Capture the cell that displays the provided text and extract its (X, Y) central coordinate. 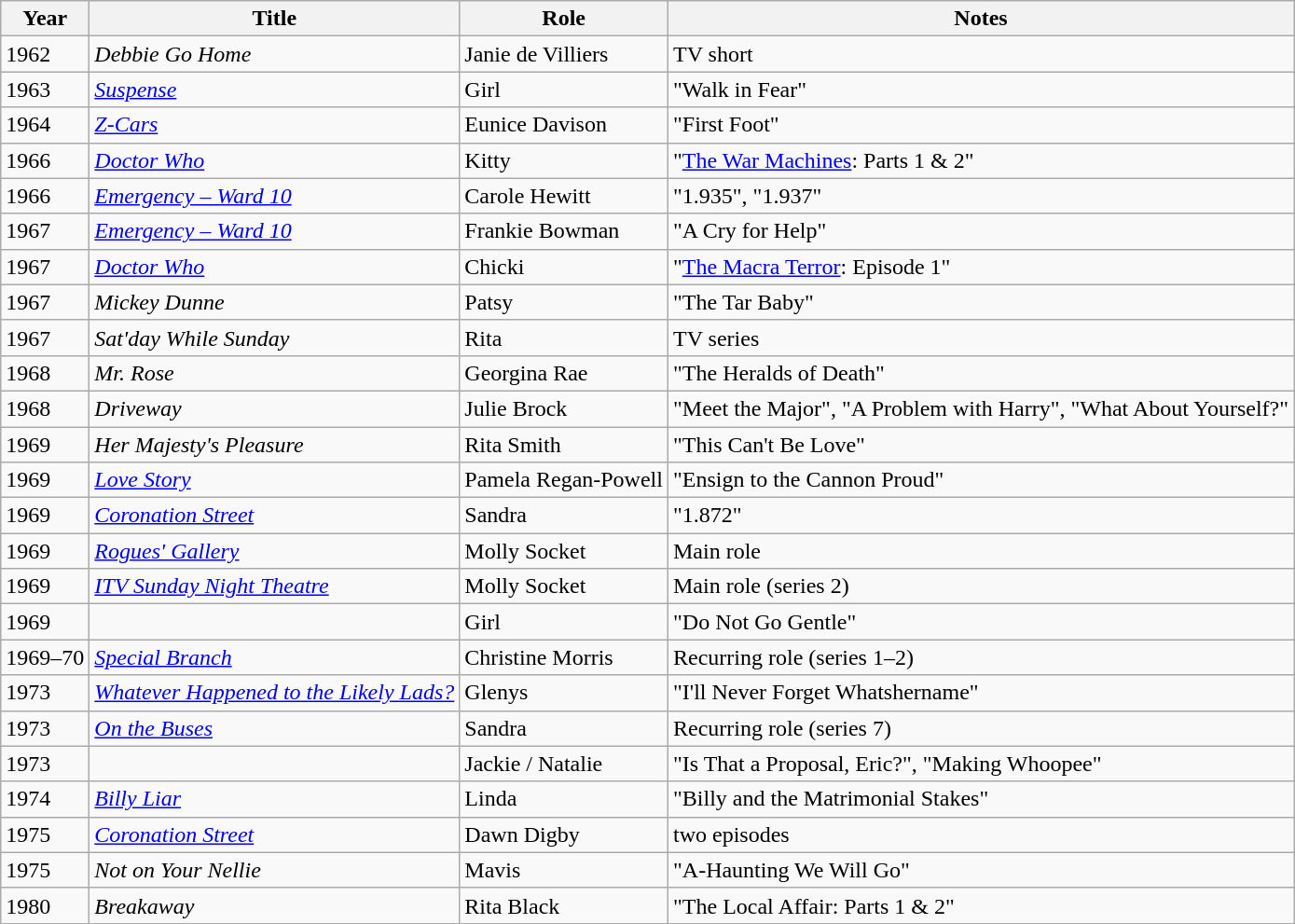
Sat'day While Sunday (274, 338)
two episodes (981, 834)
Love Story (274, 480)
Not on Your Nellie (274, 870)
ITV Sunday Night Theatre (274, 586)
"1.935", "1.937" (981, 196)
Rita Black (564, 905)
Breakaway (274, 905)
"The Tar Baby" (981, 302)
Christine Morris (564, 657)
Her Majesty's Pleasure (274, 445)
Rita Smith (564, 445)
1963 (45, 90)
"The Macra Terror: Episode 1" (981, 267)
Rogues' Gallery (274, 551)
Eunice Davison (564, 125)
"Do Not Go Gentle" (981, 622)
Glenys (564, 693)
1974 (45, 799)
Driveway (274, 408)
Rita (564, 338)
1962 (45, 54)
"The War Machines: Parts 1 & 2" (981, 160)
Role (564, 19)
"The Heralds of Death" (981, 373)
Z-Cars (274, 125)
Janie de Villiers (564, 54)
"Is That a Proposal, Eric?", "Making Whoopee" (981, 764)
Debbie Go Home (274, 54)
Kitty (564, 160)
TV series (981, 338)
Billy Liar (274, 799)
Carole Hewitt (564, 196)
Title (274, 19)
"A Cry for Help" (981, 231)
"A-Haunting We Will Go" (981, 870)
Chicki (564, 267)
"Walk in Fear" (981, 90)
Mickey Dunne (274, 302)
Mr. Rose (274, 373)
"I'll Never Forget Whatshername" (981, 693)
"1.872" (981, 516)
"Ensign to the Cannon Proud" (981, 480)
Special Branch (274, 657)
Whatever Happened to the Likely Lads? (274, 693)
Recurring role (series 7) (981, 728)
Pamela Regan-Powell (564, 480)
Main role (series 2) (981, 586)
Recurring role (series 1–2) (981, 657)
On the Buses (274, 728)
TV short (981, 54)
Julie Brock (564, 408)
Notes (981, 19)
Year (45, 19)
1964 (45, 125)
Main role (981, 551)
"The Local Affair: Parts 1 & 2" (981, 905)
1980 (45, 905)
Frankie Bowman (564, 231)
Jackie / Natalie (564, 764)
"Meet the Major", "A Problem with Harry", "What About Yourself?" (981, 408)
"Billy and the Matrimonial Stakes" (981, 799)
Dawn Digby (564, 834)
Georgina Rae (564, 373)
1969–70 (45, 657)
"First Foot" (981, 125)
Mavis (564, 870)
Suspense (274, 90)
Linda (564, 799)
Patsy (564, 302)
"This Can't Be Love" (981, 445)
